Return the (x, y) coordinate for the center point of the cell that contains the specified text.  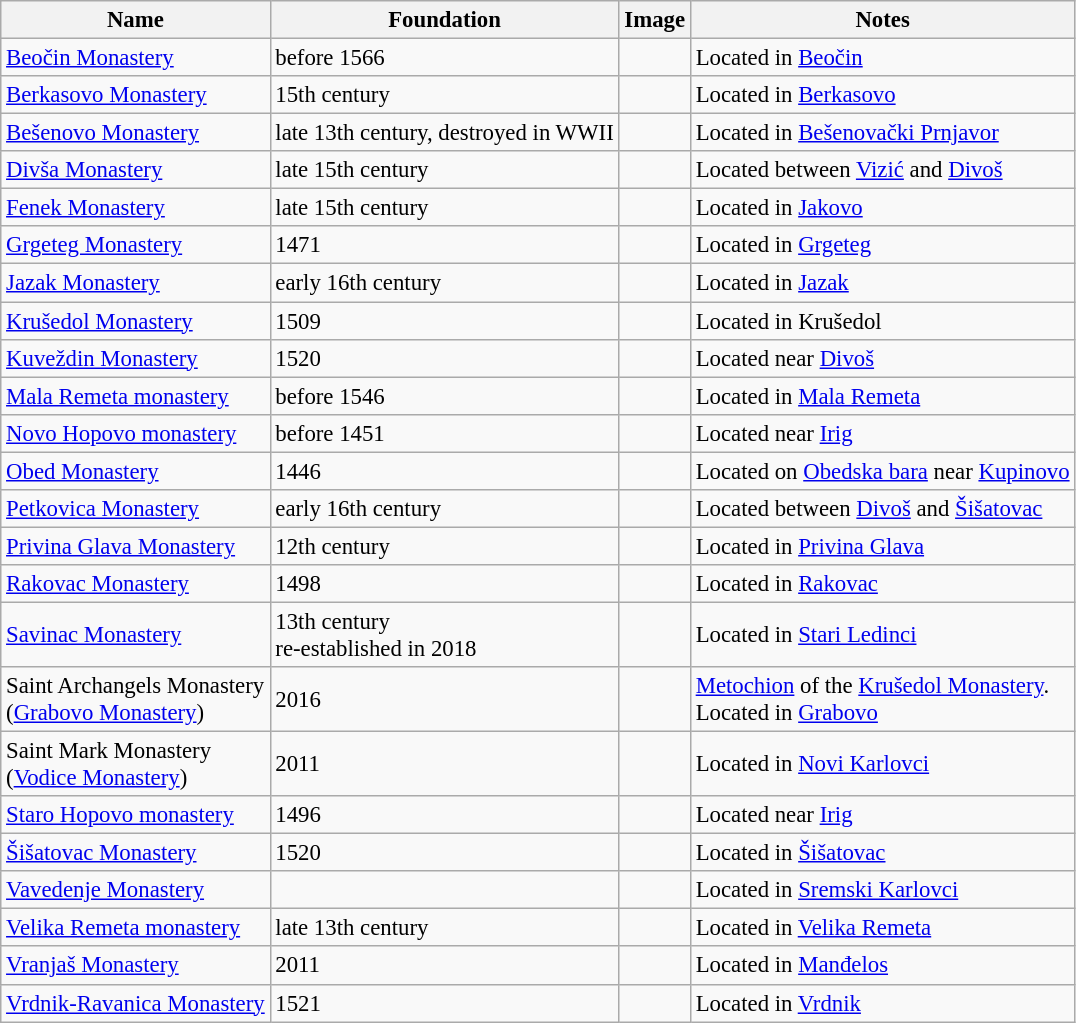
Staro Hopovo monastery (136, 815)
Located in Manđelos (882, 966)
Saint Mark Monastery(Vodice Monastery) (136, 764)
1446 (444, 471)
1471 (444, 245)
15th century (444, 95)
Located near Divoš (882, 358)
Obed Monastery (136, 471)
Fenek Monastery (136, 208)
late 13th century, destroyed in WWII (444, 133)
Divša Monastery (136, 170)
Berkasovo Monastery (136, 95)
Jazak Monastery (136, 283)
Mala Remeta monastery (136, 396)
Petkovica Monastery (136, 509)
Located in Mala Remeta (882, 396)
Located in Novi Karlovci (882, 764)
Krušedol Monastery (136, 321)
Vrdnik-Ravanica Monastery (136, 1003)
Foundation (444, 20)
Privina Glava Monastery (136, 546)
Novo Hopovo monastery (136, 433)
Located in Berkasovo (882, 95)
Grgeteg Monastery (136, 245)
Located in Rakovac (882, 584)
Located in Beočin (882, 58)
before 1566 (444, 58)
Velika Remeta monastery (136, 928)
Located in Jazak (882, 283)
Vavedenje Monastery (136, 890)
Image (654, 20)
1496 (444, 815)
Located in Privina Glava (882, 546)
2016 (444, 700)
Name (136, 20)
Located in Stari Ledinci (882, 634)
Located on Obedska bara near Kupinovo (882, 471)
Located between Divoš and Šišatovac (882, 509)
Located in Šišatovac (882, 853)
Vranjaš Monastery (136, 966)
Bešenovo Monastery (136, 133)
Located in Vrdnik (882, 1003)
Located between Vizić and Divoš (882, 170)
Rakovac Monastery (136, 584)
late 13th century (444, 928)
before 1451 (444, 433)
Located in Krušedol (882, 321)
1509 (444, 321)
Kuveždin Monastery (136, 358)
Saint Archangels Monastery(Grabovo Monastery) (136, 700)
Šišatovac Monastery (136, 853)
Located in Bešenovački Prnjavor (882, 133)
13th centuryre-established in 2018 (444, 634)
1521 (444, 1003)
12th century (444, 546)
Beočin Monastery (136, 58)
before 1546 (444, 396)
Located in Grgeteg (882, 245)
Metochion of the Krušedol Monastery.Located in Grabovo (882, 700)
1498 (444, 584)
Located in Sremski Karlovci (882, 890)
Located in Jakovo (882, 208)
Notes (882, 20)
Located in Velika Remeta (882, 928)
Savinac Monastery (136, 634)
